Detect which cell encompasses the target text, then output its (X, Y) center coordinate. 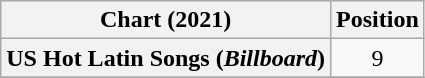
US Hot Latin Songs (Billboard) (166, 58)
Position (378, 20)
9 (378, 58)
Chart (2021) (166, 20)
